Extract the (X, Y) coordinate from the center of the cell holding the provided text.  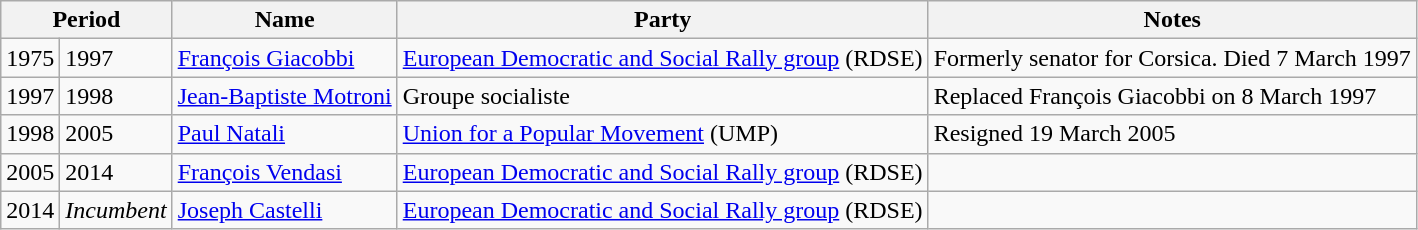
François Giacobbi (284, 58)
Paul Natali (284, 134)
Union for a Popular Movement (UMP) (662, 134)
Incumbent (116, 210)
Joseph Castelli (284, 210)
1975 (30, 58)
Resigned 19 March 2005 (1172, 134)
François Vendasi (284, 172)
Party (662, 20)
Jean-Baptiste Motroni (284, 96)
Period (86, 20)
Groupe socialiste (662, 96)
Formerly senator for Corsica. Died 7 March 1997 (1172, 58)
Name (284, 20)
Notes (1172, 20)
Replaced François Giacobbi on 8 March 1997 (1172, 96)
